Detect which cell encompasses the target text, then output its (x, y) center coordinate. 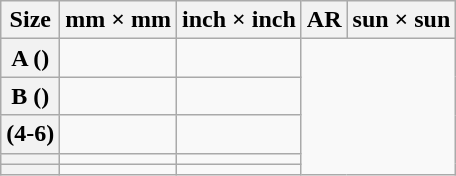
B () (30, 96)
Size (30, 20)
sun × sun (402, 20)
inch × inch (240, 20)
A () (30, 58)
AR (324, 20)
(4-6) (30, 134)
mm × mm (118, 20)
